Return the [x, y] coordinate for the center point of the cell that contains the specified text.  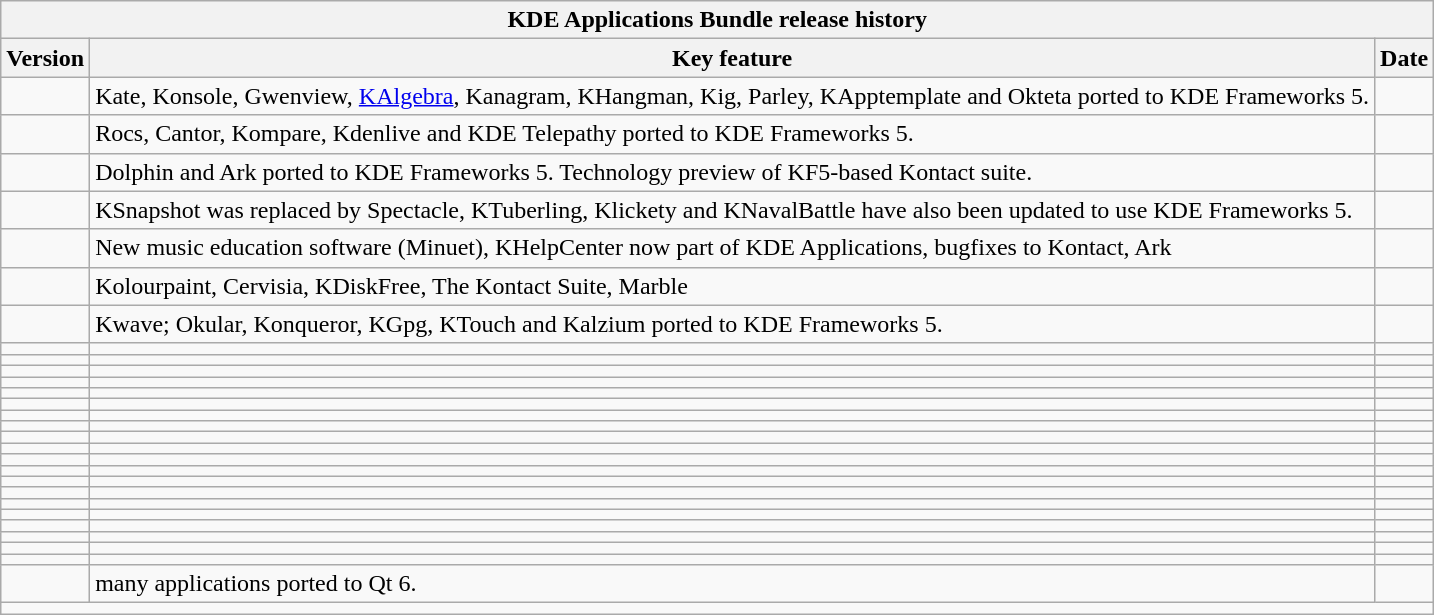
many applications ported to Qt 6. [732, 584]
Dolphin and Ark ported to KDE Frameworks 5. Technology preview of KF5-based Kontact suite. [732, 172]
Kate, Konsole, Gwenview, KAlgebra, Kanagram, KHangman, Kig, Parley, KApptemplate and Okteta ported to KDE Frameworks 5. [732, 96]
KSnapshot was replaced by Spectacle, KTuberling, Klickety and KNavalBattle have also been updated to use KDE Frameworks 5. [732, 210]
Date [1404, 58]
Kolourpaint, Cervisia, KDiskFree, The Kontact Suite, Marble [732, 286]
Version [46, 58]
Kwave; Okular, Konqueror, KGpg, KTouch and Kalzium ported to KDE Frameworks 5. [732, 324]
New music education software (Minuet), KHelpCenter now part of KDE Applications, bugfixes to Kontact, Ark [732, 248]
KDE Applications Bundle release history [718, 20]
Key feature [732, 58]
Rocs, Cantor, Kompare, Kdenlive and KDE Telepathy ported to KDE Frameworks 5. [732, 134]
